Output the [x, y] coordinate of the center of the cell containing the given text.  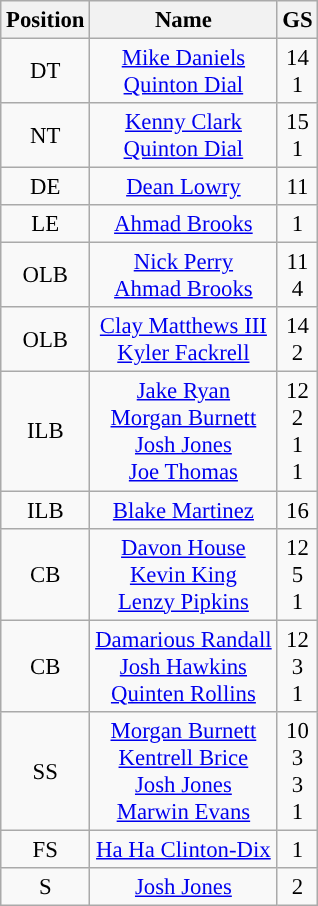
114 [298, 276]
DE [46, 187]
Nick PerryAhmad Brooks [184, 276]
1251 [298, 574]
Blake Martinez [184, 510]
Ahmad Brooks [184, 224]
Morgan BurnettKentrell BriceJosh JonesMarwin Evans [184, 770]
1231 [298, 666]
NT [46, 136]
Ha Ha Clinton-Dix [184, 849]
151 [298, 136]
Jake RyanMorgan BurnettJosh JonesJoe Thomas [184, 432]
Clay Matthews IIIKyler Fackrell [184, 340]
LE [46, 224]
FS [46, 849]
Position [46, 20]
Josh Jones [184, 887]
16 [298, 510]
Kenny ClarkQuinton Dial [184, 136]
Dean Lowry [184, 187]
2 [298, 887]
Damarious RandallJosh HawkinsQuinten Rollins [184, 666]
12211 [298, 432]
142 [298, 340]
11 [298, 187]
DT [46, 72]
Name [184, 20]
GS [298, 20]
SS [46, 770]
S [46, 887]
10331 [298, 770]
Davon HouseKevin KingLenzy Pipkins [184, 574]
141 [298, 72]
Mike DanielsQuinton Dial [184, 72]
